Find where the given text appears and provide that cell's center as (X, Y) coordinate. 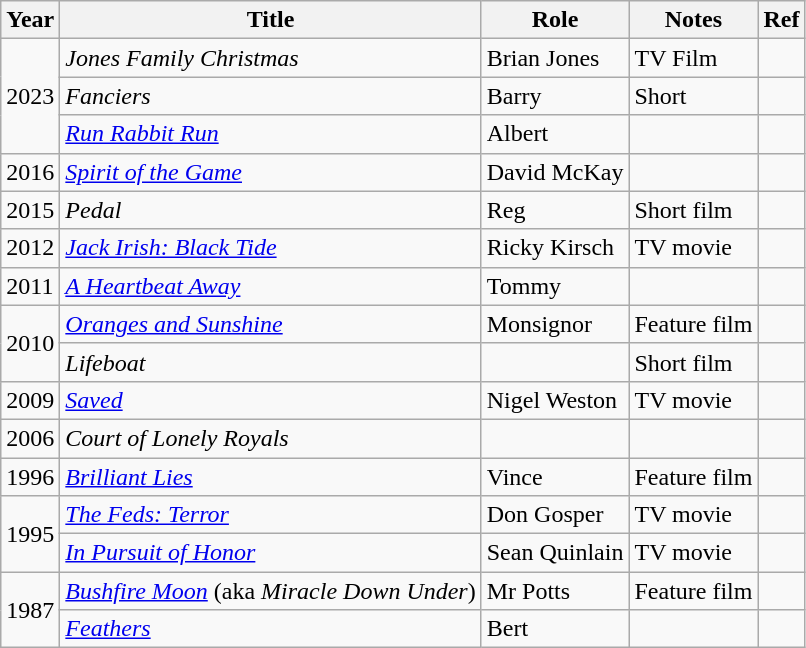
Don Gosper (555, 515)
Jack Irish: Black Tide (270, 248)
Mr Potts (555, 591)
2016 (30, 172)
2023 (30, 96)
Feathers (270, 629)
Year (30, 20)
Ref (782, 20)
Notes (694, 20)
Court of Lonely Royals (270, 438)
Fanciers (270, 96)
2006 (30, 438)
TV Film (694, 58)
Run Rabbit Run (270, 134)
Reg (555, 210)
Ricky Kirsch (555, 248)
1995 (30, 534)
Jones Family Christmas (270, 58)
Monsignor (555, 324)
Nigel Weston (555, 400)
Tommy (555, 286)
2011 (30, 286)
Role (555, 20)
Lifeboat (270, 362)
Vince (555, 477)
Pedal (270, 210)
1996 (30, 477)
Brian Jones (555, 58)
Brilliant Lies (270, 477)
Spirit of the Game (270, 172)
2015 (30, 210)
2009 (30, 400)
1987 (30, 610)
Bushfire Moon (aka Miracle Down Under) (270, 591)
Sean Quinlain (555, 553)
2010 (30, 343)
In Pursuit of Honor (270, 553)
A Heartbeat Away (270, 286)
The Feds: Terror (270, 515)
Short (694, 96)
Albert (555, 134)
Barry (555, 96)
Saved (270, 400)
Title (270, 20)
2012 (30, 248)
Oranges and Sunshine (270, 324)
Bert (555, 629)
David McKay (555, 172)
